Return the (X, Y) coordinate for the center point of the cell that contains the specified text.  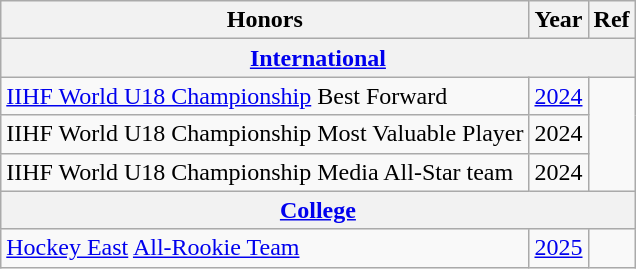
Year (558, 20)
Hockey East All-Rookie Team (265, 248)
IIHF World U18 Championship Media All-Star team (265, 172)
Ref (612, 20)
2025 (558, 248)
International (318, 58)
College (318, 210)
IIHF World U18 Championship Best Forward (265, 96)
IIHF World U18 Championship Most Valuable Player (265, 134)
Honors (265, 20)
